Capture the cell that displays the provided text and extract its [x, y] central coordinate. 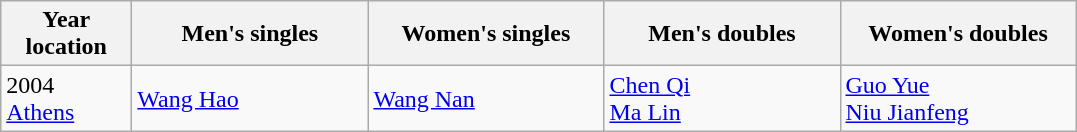
Women's doubles [958, 34]
2004 Athens [66, 98]
Wang Hao [250, 98]
Chen Qi Ma Lin [722, 98]
Women's singles [486, 34]
Year location [66, 34]
Men's singles [250, 34]
Wang Nan [486, 98]
Guo Yue Niu Jianfeng [958, 98]
Men's doubles [722, 34]
